Capture the cell that displays the provided text and extract its [X, Y] central coordinate. 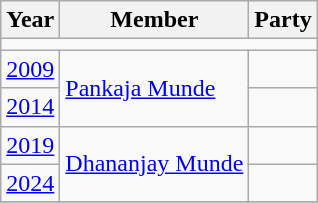
Pankaja Munde [154, 88]
2019 [30, 145]
Party [283, 20]
2014 [30, 107]
Year [30, 20]
2024 [30, 183]
2009 [30, 69]
Member [154, 20]
Dhananjay Munde [154, 164]
